Return (x, y) of the center of cell containing provided text 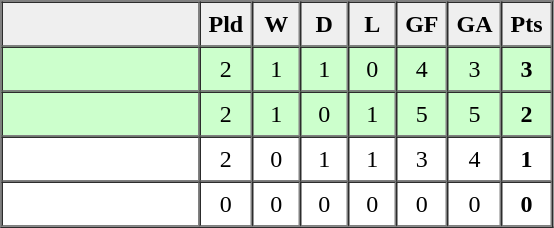
Pld (226, 24)
L (372, 24)
GA (475, 24)
Pts (527, 24)
D (324, 24)
GF (422, 24)
W (276, 24)
